For the text-containing cell, return its midpoint in [X, Y] coordinate format. 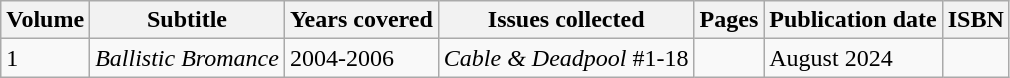
ISBN [976, 20]
Ballistic Bromance [188, 58]
Cable & Deadpool #1-18 [566, 58]
Years covered [361, 20]
Publication date [853, 20]
August 2024 [853, 58]
Pages [729, 20]
2004-2006 [361, 58]
Issues collected [566, 20]
Subtitle [188, 20]
Volume [46, 20]
1 [46, 58]
